Return [x, y] of the center of cell containing provided text 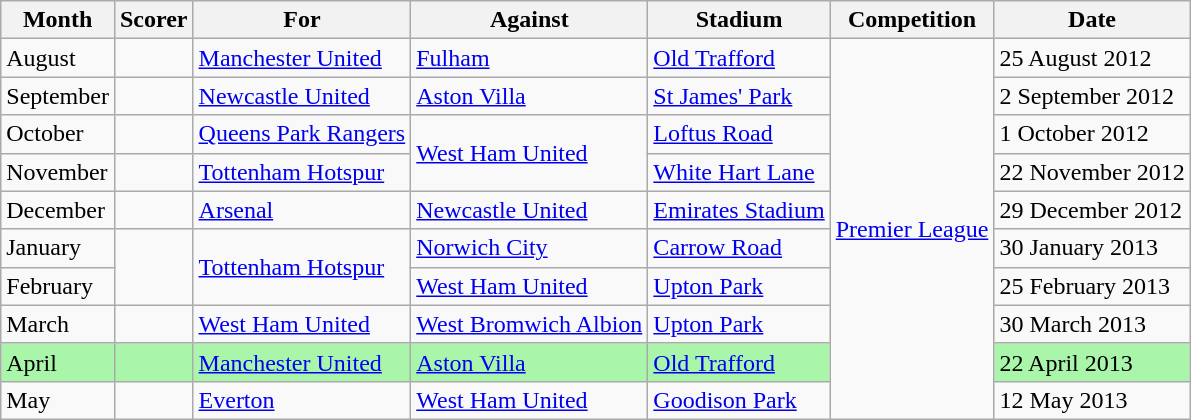
Against [530, 20]
August [58, 58]
30 March 2013 [1092, 324]
Carrow Road [739, 248]
December [58, 210]
12 May 2013 [1092, 400]
April [58, 362]
Month [58, 20]
Goodison Park [739, 400]
September [58, 96]
22 November 2012 [1092, 172]
October [58, 134]
22 April 2013 [1092, 362]
May [58, 400]
25 February 2013 [1092, 286]
Stadium [739, 20]
November [58, 172]
White Hart Lane [739, 172]
Scorer [154, 20]
March [58, 324]
Fulham [530, 58]
Queens Park Rangers [302, 134]
Norwich City [530, 248]
Emirates Stadium [739, 210]
Loftus Road [739, 134]
For [302, 20]
West Bromwich Albion [530, 324]
1 October 2012 [1092, 134]
2 September 2012 [1092, 96]
29 December 2012 [1092, 210]
30 January 2013 [1092, 248]
February [58, 286]
Premier League [912, 230]
Everton [302, 400]
Date [1092, 20]
Arsenal [302, 210]
January [58, 248]
St James' Park [739, 96]
25 August 2012 [1092, 58]
Competition [912, 20]
